Provide the [x, y] coordinate of the cell's center where the given text is located.  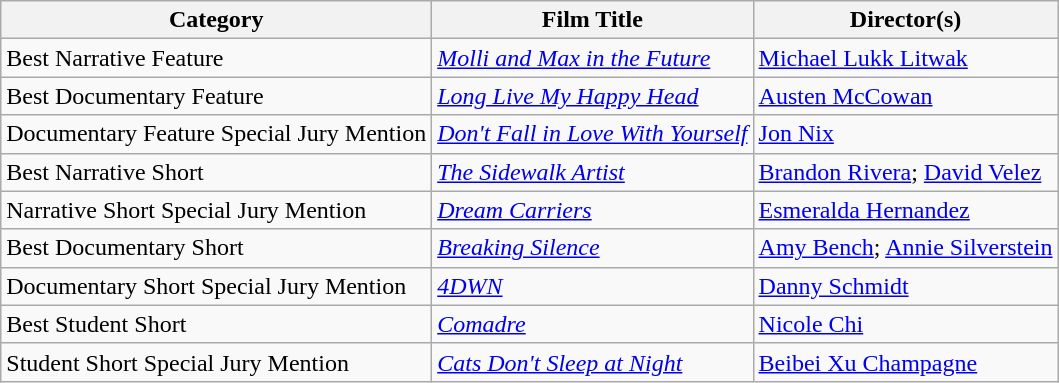
Esmeralda Hernandez [906, 210]
Cats Don't Sleep at Night [592, 362]
Brandon Rivera; David Velez [906, 172]
Student Short Special Jury Mention [216, 362]
Narrative Short Special Jury Mention [216, 210]
Best Student Short [216, 324]
Best Narrative Feature [216, 58]
Dream Carriers [592, 210]
Director(s) [906, 20]
Documentary Feature Special Jury Mention [216, 134]
Category [216, 20]
Amy Bench; Annie Silverstein [906, 248]
Michael Lukk Litwak [906, 58]
Best Documentary Feature [216, 96]
Nicole Chi [906, 324]
Danny Schmidt [906, 286]
Jon Nix [906, 134]
Best Documentary Short [216, 248]
4DWN [592, 286]
Long Live My Happy Head [592, 96]
Comadre [592, 324]
Breaking Silence [592, 248]
Film Title [592, 20]
Best Narrative Short [216, 172]
Molli and Max in the Future [592, 58]
Documentary Short Special Jury Mention [216, 286]
Austen McCowan [906, 96]
Don't Fall in Love With Yourself [592, 134]
The Sidewalk Artist [592, 172]
Beibei Xu Champagne [906, 362]
